Pinpoint the cell where the given text exists, returning its (X, Y) midpoint coordinate. 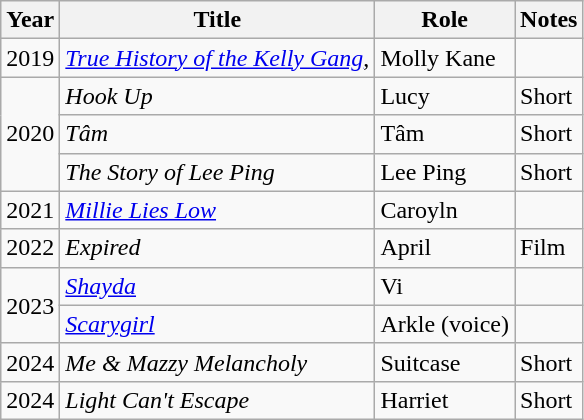
Title (218, 20)
2022 (30, 248)
Expired (218, 248)
April (445, 248)
Suitcase (445, 362)
Millie Lies Low (218, 210)
Harriet (445, 400)
Light Can't Escape (218, 400)
The Story of Lee Ping (218, 172)
Molly Kane (445, 58)
Shayda (218, 286)
Arkle (voice) (445, 324)
Vi (445, 286)
True History of the Kelly Gang, (218, 58)
Notes (549, 20)
2023 (30, 305)
Caroyln (445, 210)
Scarygirl (218, 324)
2020 (30, 134)
2019 (30, 58)
Role (445, 20)
Lee Ping (445, 172)
Me & Mazzy Melancholy (218, 362)
Lucy (445, 96)
Hook Up (218, 96)
Year (30, 20)
2021 (30, 210)
Film (549, 248)
